Output the [X, Y] coordinate of the center of the cell containing the given text.  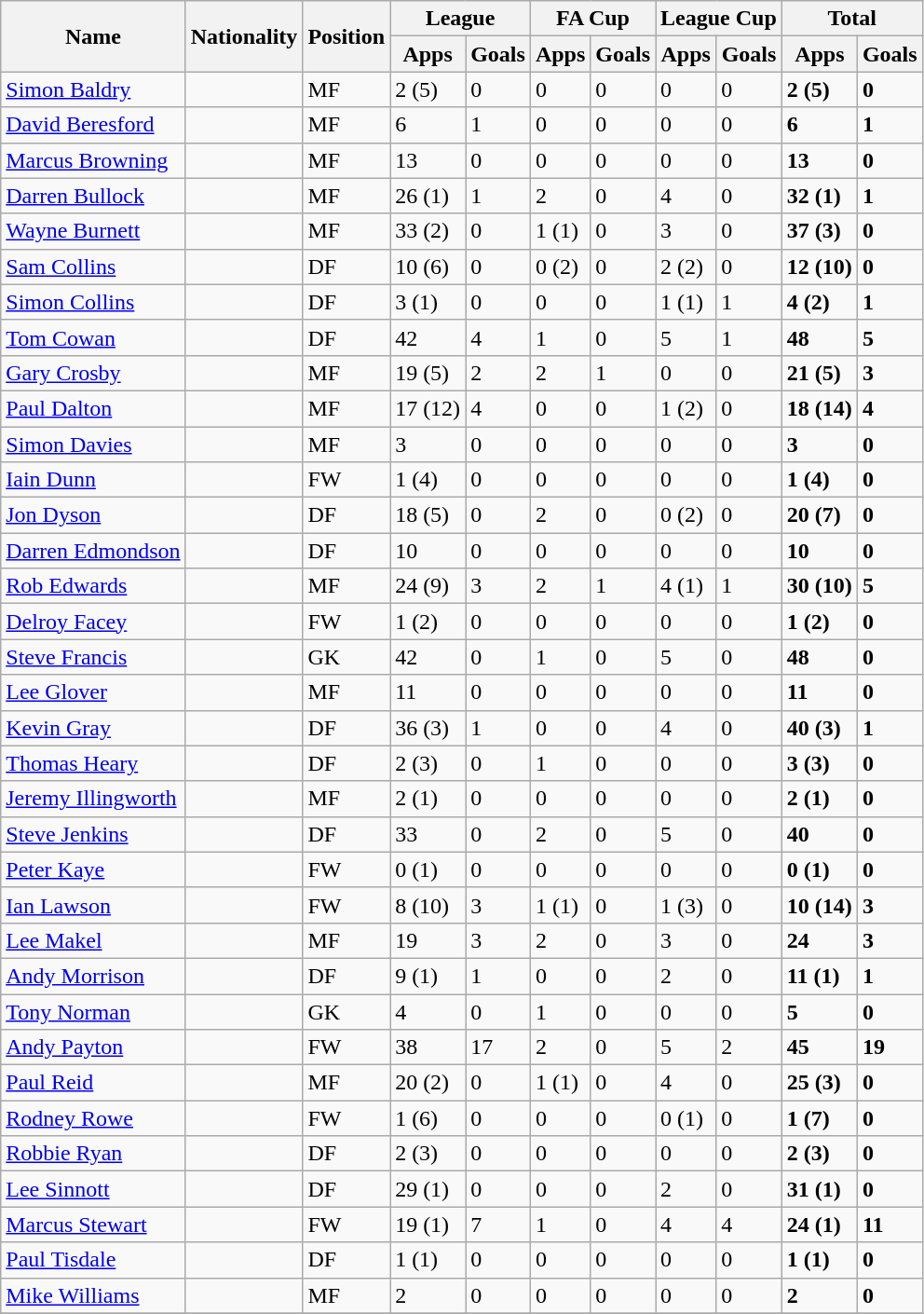
20 (2) [428, 1083]
36 (3) [428, 728]
Thomas Heary [93, 763]
1 (7) [820, 1118]
9 (1) [428, 976]
12 (10) [820, 267]
League Cup [719, 19]
31 (1) [820, 1189]
Ian Lawson [93, 905]
Lee Glover [93, 692]
4 (2) [820, 302]
4 (1) [686, 586]
Wayne Burnett [93, 231]
Marcus Stewart [93, 1225]
Simon Baldry [93, 89]
Iain Dunn [93, 480]
Simon Collins [93, 302]
Tony Norman [93, 1011]
26 (1) [428, 196]
1 (6) [428, 1118]
Lee Sinnott [93, 1189]
24 (1) [820, 1225]
19 (1) [428, 1225]
Steve Jenkins [93, 834]
Andy Payton [93, 1047]
Simon Davies [93, 445]
21 (5) [820, 373]
FA Cup [592, 19]
Jon Dyson [93, 515]
24 [820, 940]
7 [498, 1225]
Darren Edmondson [93, 551]
Mike Williams [93, 1295]
29 (1) [428, 1189]
38 [428, 1047]
Name [93, 36]
Delroy Facey [93, 622]
Tom Cowan [93, 337]
2 (2) [686, 267]
37 (3) [820, 231]
1 (3) [686, 905]
11 (1) [820, 976]
Total [851, 19]
40 [820, 834]
18 (14) [820, 408]
3 (1) [428, 302]
Paul Tisdale [93, 1260]
10 (6) [428, 267]
Paul Reid [93, 1083]
Andy Morrison [93, 976]
33 (2) [428, 231]
32 (1) [820, 196]
18 (5) [428, 515]
33 [428, 834]
19 (5) [428, 373]
30 (10) [820, 586]
Peter Kaye [93, 869]
Robbie Ryan [93, 1154]
25 (3) [820, 1083]
Darren Bullock [93, 196]
League [460, 19]
Steve Francis [93, 657]
Kevin Gray [93, 728]
David Beresford [93, 125]
45 [820, 1047]
17 [498, 1047]
3 (3) [820, 763]
Position [346, 36]
40 (3) [820, 728]
Rodney Rowe [93, 1118]
17 (12) [428, 408]
Rob Edwards [93, 586]
Gary Crosby [93, 373]
Paul Dalton [93, 408]
24 (9) [428, 586]
Jeremy Illingworth [93, 799]
20 (7) [820, 515]
8 (10) [428, 905]
10 (14) [820, 905]
Sam Collins [93, 267]
Lee Makel [93, 940]
Nationality [244, 36]
Marcus Browning [93, 160]
